Pinpoint the cell where the given text exists, returning its [x, y] midpoint coordinate. 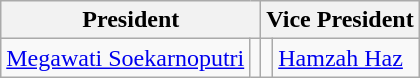
President [131, 20]
Hamzah Haz [346, 58]
Vice President [340, 20]
Megawati Soekarnoputri [126, 58]
